Determine the (X, Y) coordinate at the center of the cell enclosing the given text.  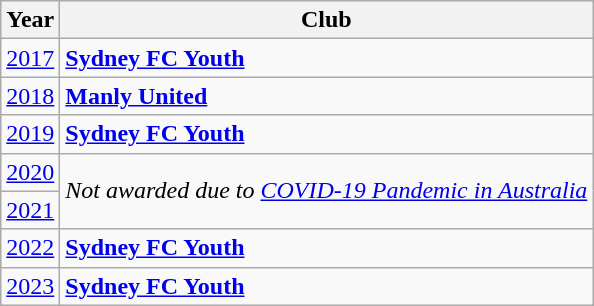
Club (326, 20)
2018 (30, 96)
2017 (30, 58)
Manly United (326, 96)
2020 (30, 172)
2023 (30, 286)
Year (30, 20)
2022 (30, 248)
2021 (30, 210)
Not awarded due to COVID-19 Pandemic in Australia (326, 191)
2019 (30, 134)
